Return (X, Y) of the center of cell containing provided text 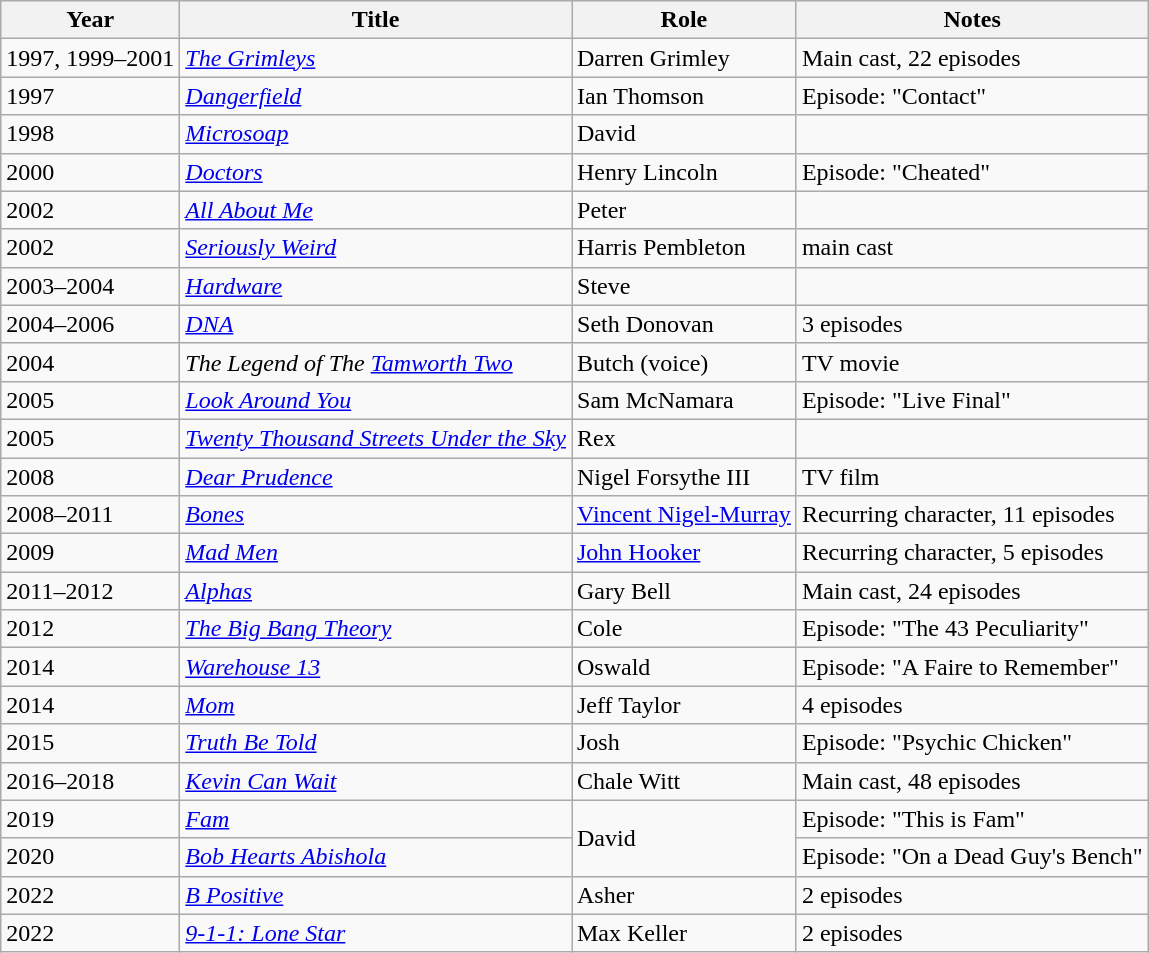
Max Keller (684, 933)
9-1-1: Lone Star (376, 933)
Steve (684, 286)
2020 (90, 857)
John Hooker (684, 553)
Truth Be Told (376, 743)
Role (684, 20)
Oswald (684, 667)
Hardware (376, 286)
Nigel Forsythe III (684, 477)
Asher (684, 895)
Look Around You (376, 400)
Peter (684, 210)
2011–2012 (90, 591)
2009 (90, 553)
Vincent Nigel-Murray (684, 515)
2015 (90, 743)
Josh (684, 743)
Episode: "The 43 Peculiarity" (972, 629)
2004–2006 (90, 324)
Recurring character, 11 episodes (972, 515)
Mom (376, 705)
Twenty Thousand Streets Under the Sky (376, 438)
Butch (voice) (684, 362)
2008 (90, 477)
Episode: "A Faire to Remember" (972, 667)
The Big Bang Theory (376, 629)
Episode: "Live Final" (972, 400)
Jeff Taylor (684, 705)
The Grimleys (376, 58)
Episode: "This is Fam" (972, 819)
2008–2011 (90, 515)
All About Me (376, 210)
Episode: "On a Dead Guy's Bench" (972, 857)
Kevin Can Wait (376, 781)
Cole (684, 629)
Ian Thomson (684, 96)
Chale Witt (684, 781)
1997, 1999–2001 (90, 58)
main cast (972, 248)
Main cast, 48 episodes (972, 781)
Title (376, 20)
Year (90, 20)
Episode: "Cheated" (972, 172)
Microsoap (376, 134)
Warehouse 13 (376, 667)
The Legend of The Tamworth Two (376, 362)
Harris Pembleton (684, 248)
Henry Lincoln (684, 172)
Sam McNamara (684, 400)
TV movie (972, 362)
1998 (90, 134)
Episode: "Contact" (972, 96)
Seth Donovan (684, 324)
3 episodes (972, 324)
2012 (90, 629)
TV film (972, 477)
Main cast, 24 episodes (972, 591)
Mad Men (376, 553)
Bones (376, 515)
4 episodes (972, 705)
Alphas (376, 591)
Recurring character, 5 episodes (972, 553)
Main cast, 22 episodes (972, 58)
2000 (90, 172)
Dangerfield (376, 96)
Episode: "Psychic Chicken" (972, 743)
Rex (684, 438)
Notes (972, 20)
Dear Prudence (376, 477)
Darren Grimley (684, 58)
Bob Hearts Abishola (376, 857)
1997 (90, 96)
2019 (90, 819)
Fam (376, 819)
Doctors (376, 172)
DNA (376, 324)
Seriously Weird (376, 248)
2003–2004 (90, 286)
2016–2018 (90, 781)
2004 (90, 362)
B Positive (376, 895)
Gary Bell (684, 591)
